Output the [X, Y] coordinate of the center of the cell containing the given text.  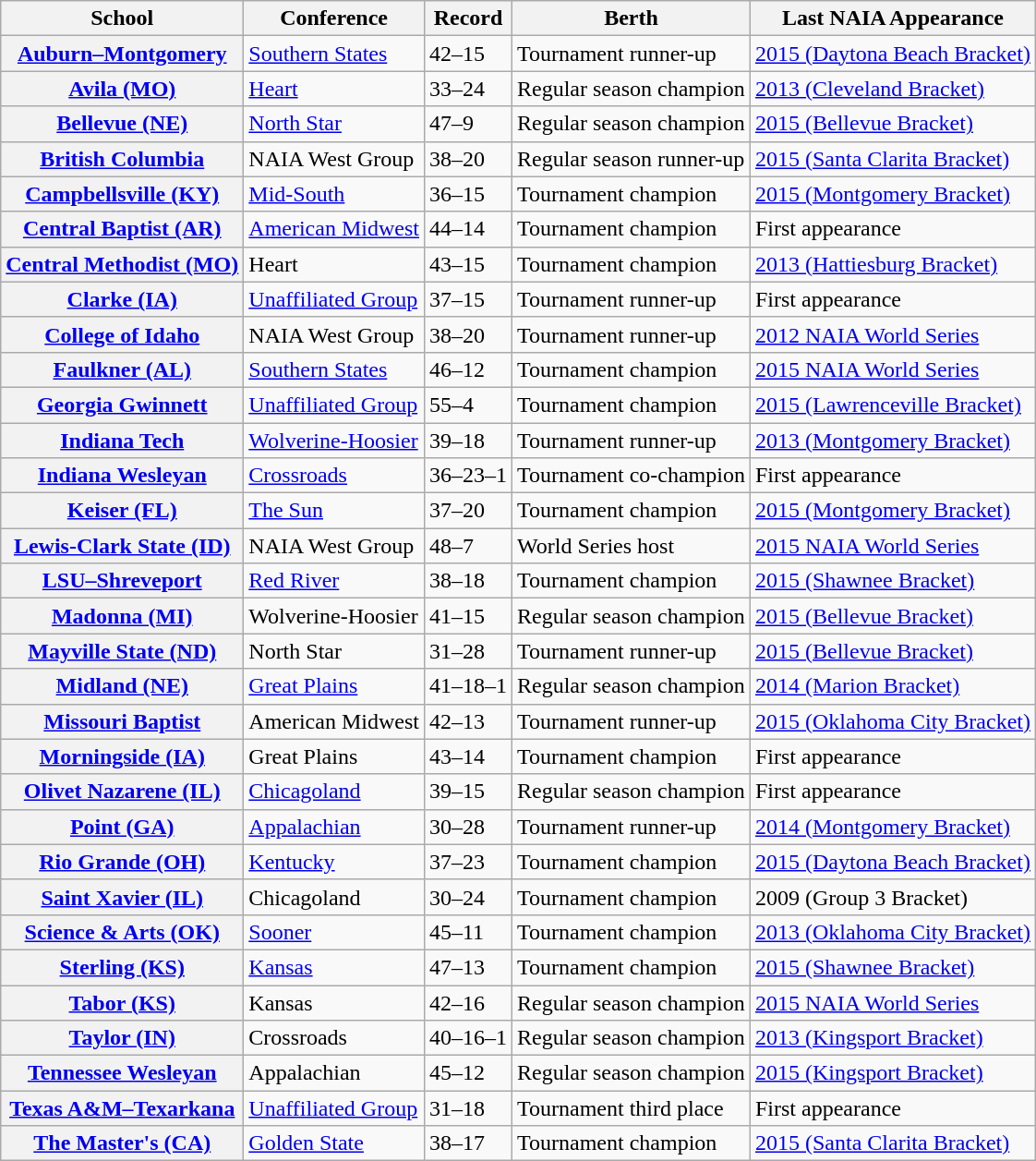
LSU–Shreveport [122, 581]
Texas A&M–Texarkana [122, 1108]
Tennessee Wesleyan [122, 1073]
Golden State [334, 1143]
41–18–1 [467, 686]
30–24 [467, 897]
Tabor (KS) [122, 1002]
Auburn–Montgomery [122, 54]
2009 (Group 3 Bracket) [892, 897]
2013 (Hattiesburg Bracket) [892, 264]
2012 NAIA World Series [892, 334]
2015 (Lawrenceville Bracket) [892, 405]
College of Idaho [122, 334]
Avila (MO) [122, 89]
30–28 [467, 827]
42–15 [467, 54]
48–7 [467, 546]
Indiana Wesleyan [122, 476]
2013 (Kingsport Bracket) [892, 1038]
44–14 [467, 229]
Morningside (IA) [122, 756]
School [122, 18]
Keiser (FL) [122, 511]
Kentucky [334, 862]
46–12 [467, 369]
The Sun [334, 511]
39–18 [467, 441]
Olivet Nazarene (IL) [122, 792]
Indiana Tech [122, 441]
42–16 [467, 1002]
43–14 [467, 756]
37–20 [467, 511]
Tournament third place [632, 1108]
Missouri Baptist [122, 721]
Saint Xavier (IL) [122, 897]
2013 (Cleveland Bracket) [892, 89]
55–4 [467, 405]
Record [467, 18]
Midland (NE) [122, 686]
2013 (Oklahoma City Bracket) [892, 932]
Central Methodist (MO) [122, 264]
41–15 [467, 616]
Mayville State (ND) [122, 651]
Point (GA) [122, 827]
47–13 [467, 967]
37–23 [467, 862]
Conference [334, 18]
2014 (Montgomery Bracket) [892, 827]
Central Baptist (AR) [122, 229]
Regular season runner-up [632, 159]
Tournament co-champion [632, 476]
Georgia Gwinnett [122, 405]
Science & Arts (OK) [122, 932]
World Series host [632, 546]
45–12 [467, 1073]
2015 (Kingsport Bracket) [892, 1073]
British Columbia [122, 159]
Sooner [334, 932]
Clarke (IA) [122, 299]
2014 (Marion Bracket) [892, 686]
36–23–1 [467, 476]
The Master's (CA) [122, 1143]
Red River [334, 581]
2013 (Montgomery Bracket) [892, 441]
Sterling (KS) [122, 967]
Last NAIA Appearance [892, 18]
Faulkner (AL) [122, 369]
31–18 [467, 1108]
Taylor (IN) [122, 1038]
43–15 [467, 264]
40–16–1 [467, 1038]
37–15 [467, 299]
Bellevue (NE) [122, 124]
Rio Grande (OH) [122, 862]
36–15 [467, 194]
Lewis-Clark State (ID) [122, 546]
45–11 [467, 932]
47–9 [467, 124]
42–13 [467, 721]
Mid-South [334, 194]
2015 (Oklahoma City Bracket) [892, 721]
Berth [632, 18]
38–17 [467, 1143]
Campbellsville (KY) [122, 194]
33–24 [467, 89]
39–15 [467, 792]
31–28 [467, 651]
38–18 [467, 581]
Madonna (MI) [122, 616]
